Find where the given text appears and provide that cell's center as [x, y] coordinate. 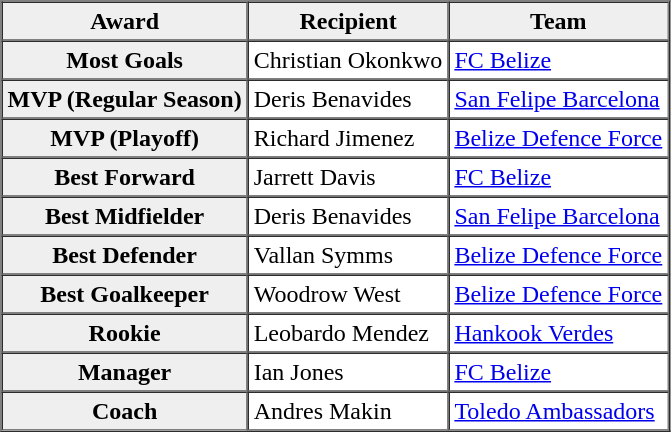
Hankook Verdes [558, 334]
Toledo Ambassadors [558, 412]
Ian Jones [348, 372]
Coach [125, 412]
Best Forward [125, 178]
Vallan Symms [348, 256]
Manager [125, 372]
Best Goalkeeper [125, 294]
Best Defender [125, 256]
Christian Okonkwo [348, 60]
Best Midfielder [125, 216]
Richard Jimenez [348, 138]
MVP (Playoff) [125, 138]
Leobardo Mendez [348, 334]
Recipient [348, 22]
Award [125, 22]
MVP (Regular Season) [125, 100]
Jarrett Davis [348, 178]
Team [558, 22]
Woodrow West [348, 294]
Andres Makin [348, 412]
Rookie [125, 334]
Most Goals [125, 60]
